For the text-containing cell, return its midpoint in (X, Y) coordinate format. 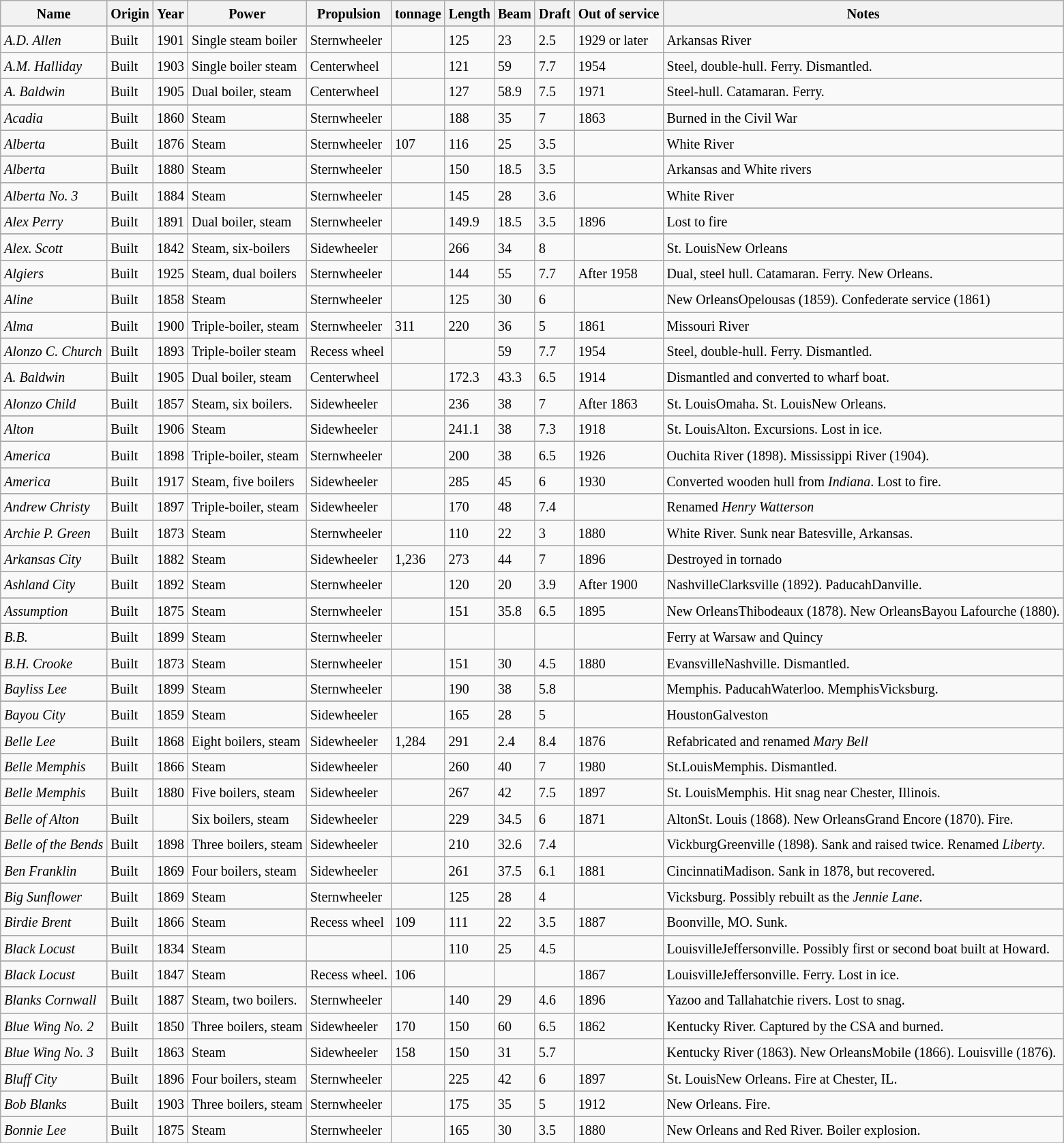
55 (514, 273)
267 (469, 792)
1906 (171, 429)
144 (469, 273)
VickburgGreenville (1898). Sank and raised twice. Renamed Liberty. (863, 844)
48 (514, 507)
New OrleansOpelousas (1859). Confederate service (1861) (863, 299)
Alonzo C. Church (54, 351)
Arkansas and White rivers (863, 169)
Destroyed in tornado (863, 559)
Renamed Henry Watterson (863, 507)
Vicksburg. Possibly rebuilt as the Jennie Lane. (863, 896)
1868 (171, 740)
AltonSt. Louis (1868). New OrleansGrand Encore (1870). Fire. (863, 818)
266 (469, 247)
Kentucky River. Captured by the CSA and burned. (863, 1026)
EvansvilleNashville. Dismantled. (863, 662)
220 (469, 325)
Bayou City (54, 714)
HoustonGalveston (863, 714)
1867 (619, 974)
Ashland City (54, 584)
Blue Wing No. 2 (54, 1026)
Ben Franklin (54, 870)
1929 or later (619, 40)
Steel-hull. Catamaran. Ferry. (863, 91)
Single boiler steam (247, 65)
St.LouisMemphis. Dismantled. (863, 767)
Ouchita River (1898). Mississippi River (1904). (863, 455)
Birdie Brent (54, 922)
20 (514, 584)
Steam, five boilers (247, 481)
Acadia (54, 117)
Name (54, 14)
Archie P. Green (54, 533)
Bonnie Lee (54, 1129)
241.1 (469, 429)
Andrew Christy (54, 507)
Arkansas City (54, 559)
1901 (171, 40)
Yazoo and Tallahatchie rivers. Lost to snag. (863, 1000)
210 (469, 844)
236 (469, 403)
3.9 (555, 584)
116 (469, 143)
111 (469, 922)
Blue Wing No. 3 (54, 1052)
5.7 (555, 1052)
31 (514, 1052)
Ferry at Warsaw and Quincy (863, 636)
Missouri River (863, 325)
1850 (171, 1026)
1971 (619, 91)
40 (514, 767)
311 (419, 325)
37.5 (514, 870)
121 (469, 65)
1847 (171, 974)
Steam, six-boilers (247, 247)
127 (469, 91)
Power (247, 14)
Steam, six boilers. (247, 403)
Bluff City (54, 1078)
St. LouisMemphis. Hit snag near Chester, Illinois. (863, 792)
After 1900 (619, 584)
Alonzo Child (54, 403)
32.6 (514, 844)
261 (469, 870)
3 (555, 533)
Out of service (619, 14)
Steam, dual boilers (247, 273)
White River. Sunk near Batesville, Arkansas. (863, 533)
LouisvilleJeffersonville. Ferry. Lost in ice. (863, 974)
A.M. Halliday (54, 65)
1,236 (419, 559)
Algiers (54, 273)
Memphis. PaducahWaterloo. MemphisVicksburg. (863, 688)
1980 (619, 767)
Alma (54, 325)
229 (469, 818)
1926 (619, 455)
109 (419, 922)
273 (469, 559)
1862 (619, 1026)
1914 (619, 377)
4.6 (555, 1000)
Eight boilers, steam (247, 740)
Length (469, 14)
175 (469, 1103)
149.9 (469, 221)
Assumption (54, 610)
58.9 (514, 91)
1892 (171, 584)
285 (469, 481)
Big Sunflower (54, 896)
Dual, steel hull. Catamaran. Ferry. New Orleans. (863, 273)
200 (469, 455)
Burned in the Civil War (863, 117)
NashvilleClarksville (1892). PaducahDanville. (863, 584)
Alex Perry (54, 221)
Draft (555, 14)
1857 (171, 403)
Triple-boiler steam (247, 351)
1930 (619, 481)
1912 (619, 1103)
188 (469, 117)
3.6 (555, 195)
8 (555, 247)
New Orleans. Fire. (863, 1103)
B.B. (54, 636)
120 (469, 584)
1900 (171, 325)
Belle of the Bends (54, 844)
1834 (171, 948)
Aline (54, 299)
45 (514, 481)
Bayliss Lee (54, 688)
291 (469, 740)
A.D. Allen (54, 40)
1859 (171, 714)
1884 (171, 195)
Belle of Alton (54, 818)
Notes (863, 14)
106 (419, 974)
CincinnatiMadison. Sank in 1878, but recovered. (863, 870)
44 (514, 559)
1925 (171, 273)
2.5 (555, 40)
Dismantled and converted to wharf boat. (863, 377)
158 (419, 1052)
35.8 (514, 610)
Five boilers, steam (247, 792)
St. LouisOmaha. St. LouisNew Orleans. (863, 403)
Lost to fire (863, 221)
Kentucky River (1863). New OrleansMobile (1866). Louisville (1876). (863, 1052)
43.3 (514, 377)
LouisvilleJeffersonville. Possibly first or second boat built at Howard. (863, 948)
140 (469, 1000)
Arkansas River (863, 40)
B.H. Crooke (54, 662)
34 (514, 247)
Year (171, 14)
New Orleans and Red River. Boiler explosion. (863, 1129)
Bob Blanks (54, 1103)
1891 (171, 221)
Single steam boiler (247, 40)
Recess wheel. (349, 974)
1861 (619, 325)
145 (469, 195)
5.8 (555, 688)
1858 (171, 299)
34.5 (514, 818)
1917 (171, 481)
7.3 (555, 429)
Alex. Scott (54, 247)
4 (555, 896)
tonnage (419, 14)
172.3 (469, 377)
Origin (130, 14)
Propulsion (349, 14)
1842 (171, 247)
1918 (619, 429)
36 (514, 325)
Beam (514, 14)
Refabricated and renamed Mary Bell (863, 740)
260 (469, 767)
1881 (619, 870)
Alberta No. 3 (54, 195)
After 1863 (619, 403)
St. LouisAlton. Excursions. Lost in ice. (863, 429)
New OrleansThibodeaux (1878). New OrleansBayou Lafourche (1880). (863, 610)
Boonville, MO. Sunk. (863, 922)
60 (514, 1026)
225 (469, 1078)
8.4 (555, 740)
1882 (171, 559)
Belle Lee (54, 740)
1871 (619, 818)
1860 (171, 117)
Steam, two boilers. (247, 1000)
After 1958 (619, 273)
Alton (54, 429)
107 (419, 143)
1895 (619, 610)
29 (514, 1000)
190 (469, 688)
1,284 (419, 740)
St. LouisNew Orleans. Fire at Chester, IL. (863, 1078)
6.1 (555, 870)
St. LouisNew Orleans (863, 247)
Converted wooden hull from Indiana. Lost to fire. (863, 481)
23 (514, 40)
2.4 (514, 740)
1893 (171, 351)
Blanks Cornwall (54, 1000)
Six boilers, steam (247, 818)
